From the cell containing the given text, extract its center point as (X, Y) coordinate. 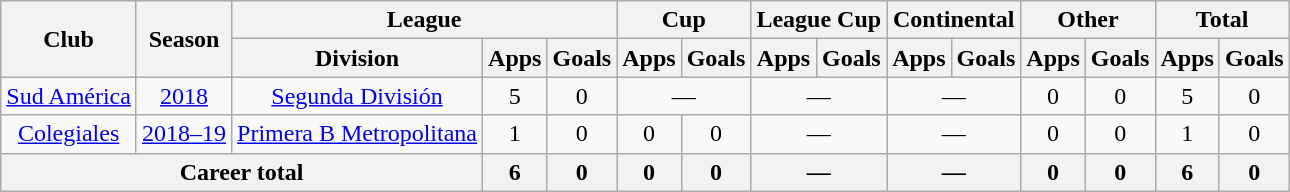
Club (69, 39)
Division (358, 58)
Sud América (69, 96)
Primera B Metropolitana (358, 134)
League Cup (819, 20)
2018 (184, 96)
Career total (242, 172)
Colegiales (69, 134)
Total (1222, 20)
Other (1088, 20)
Segunda División (358, 96)
Cup (684, 20)
2018–19 (184, 134)
Continental (954, 20)
Season (184, 39)
League (424, 20)
